From the cell containing the given text, extract its center point as (x, y) coordinate. 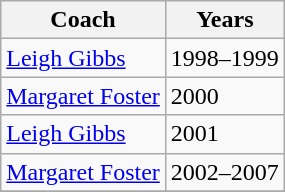
Coach (84, 20)
2002–2007 (224, 172)
Years (224, 20)
1998–1999 (224, 58)
2001 (224, 134)
2000 (224, 96)
